Capture the cell that displays the provided text and extract its (x, y) central coordinate. 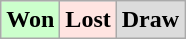
Won (30, 20)
Lost (88, 20)
Draw (150, 20)
